Provide the [x, y] coordinate of the cell's center where the given text is located.  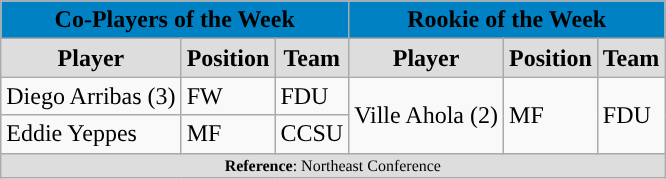
CCSU [312, 134]
Co-Players of the Week [175, 20]
Diego Arribas (3) [91, 96]
Eddie Yeppes [91, 134]
Ville Ahola (2) [426, 115]
FW [228, 96]
Rookie of the Week [507, 20]
Reference: Northeast Conference [333, 165]
